Pinpoint the cell where the given text exists, returning its (x, y) midpoint coordinate. 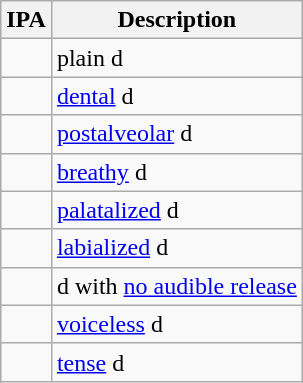
Description (176, 20)
plain d (176, 58)
voiceless d (176, 324)
dental d (176, 96)
d with no audible release (176, 286)
postalveolar d (176, 134)
IPA (26, 20)
tense d (176, 362)
palatalized d (176, 210)
breathy d (176, 172)
labialized d (176, 248)
